Determine the [x, y] coordinate at the center of the cell enclosing the given text.  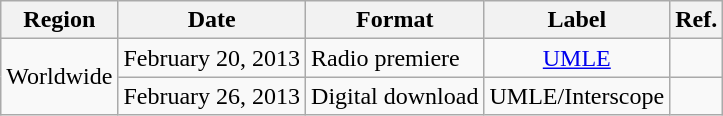
February 20, 2013 [212, 58]
Digital download [395, 96]
UMLE [577, 58]
Label [577, 20]
Ref. [696, 20]
February 26, 2013 [212, 96]
Region [60, 20]
Radio premiere [395, 58]
UMLE/Interscope [577, 96]
Date [212, 20]
Worldwide [60, 77]
Format [395, 20]
